From the cell containing the given text, extract its center point as [X, Y] coordinate. 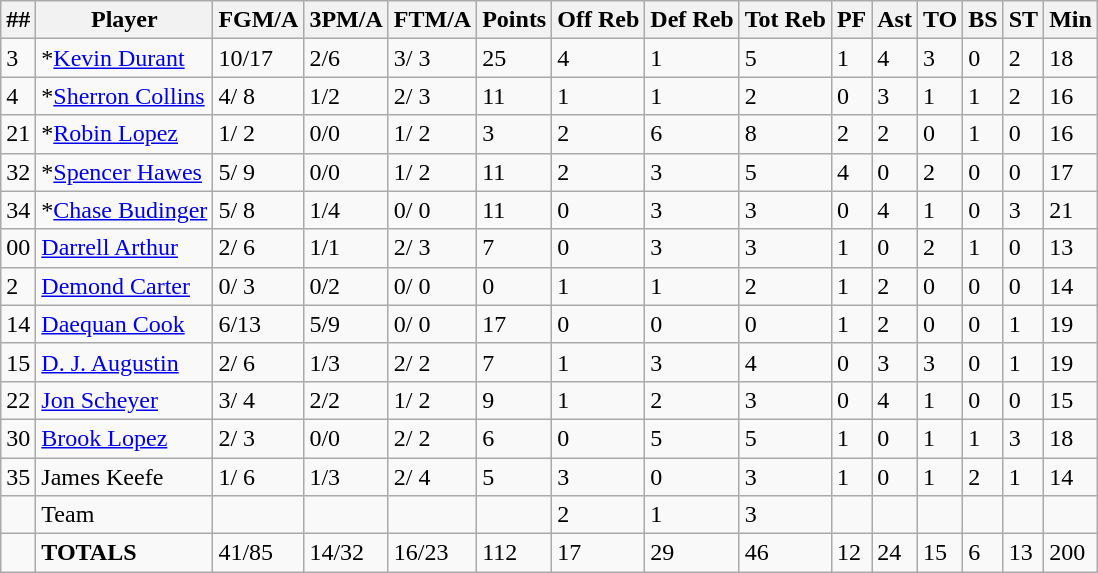
*Robin Lopez [124, 134]
FTM/A [432, 20]
*Chase Budinger [124, 210]
D. J. Augustin [124, 362]
*Kevin Durant [124, 58]
5/ 9 [258, 172]
34 [18, 210]
Points [514, 20]
5/9 [346, 324]
5/ 8 [258, 210]
112 [514, 553]
1/1 [346, 248]
25 [514, 58]
1/ 6 [258, 477]
3PM/A [346, 20]
FGM/A [258, 20]
22 [18, 400]
## [18, 20]
29 [692, 553]
Min [1071, 20]
16/23 [432, 553]
200 [1071, 553]
Team [124, 515]
10/17 [258, 58]
Jon Scheyer [124, 400]
TOTALS [124, 553]
2/2 [346, 400]
Daequan Cook [124, 324]
*Spencer Hawes [124, 172]
32 [18, 172]
4/ 8 [258, 96]
*Sherron Collins [124, 96]
8 [785, 134]
Tot Reb [785, 20]
1/2 [346, 96]
Def Reb [692, 20]
Demond Carter [124, 286]
James Keefe [124, 477]
41/85 [258, 553]
6/13 [258, 324]
00 [18, 248]
Ast [895, 20]
24 [895, 553]
BS [983, 20]
3/ 4 [258, 400]
Brook Lopez [124, 438]
Player [124, 20]
2/6 [346, 58]
1/4 [346, 210]
Off Reb [598, 20]
0/2 [346, 286]
9 [514, 400]
3/ 3 [432, 58]
0/ 3 [258, 286]
ST [1023, 20]
12 [851, 553]
TO [940, 20]
PF [851, 20]
30 [18, 438]
46 [785, 553]
35 [18, 477]
14/32 [346, 553]
Darrell Arthur [124, 248]
2/ 4 [432, 477]
